Find where the given text appears and provide that cell's center as [X, Y] coordinate. 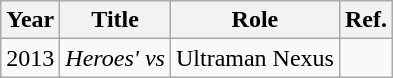
2013 [30, 58]
Ref. [366, 20]
Year [30, 20]
Ultraman Nexus [254, 58]
Role [254, 20]
Heroes' vs [116, 58]
Title [116, 20]
